Search for the cell housing the specified text and yield its [X, Y] center coordinate. 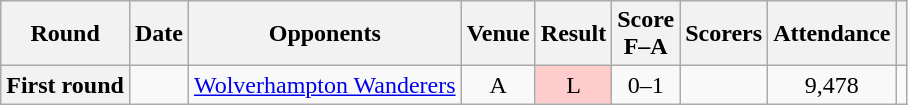
L [573, 85]
ScoreF–A [646, 34]
First round [66, 85]
Date [158, 34]
Attendance [832, 34]
Opponents [324, 34]
Round [66, 34]
9,478 [832, 85]
A [498, 85]
Scorers [724, 34]
Wolverhampton Wanderers [324, 85]
Result [573, 34]
0–1 [646, 85]
Venue [498, 34]
